Scan for the cell matching the given text and deliver its (X, Y) coordinate at center. 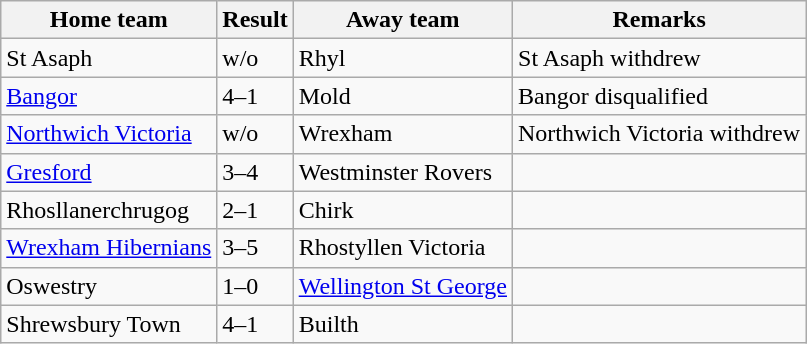
Rhyl (402, 58)
3–4 (255, 172)
Westminster Rovers (402, 172)
Mold (402, 96)
3–5 (255, 248)
Wrexham Hibernians (109, 248)
Home team (109, 20)
Result (255, 20)
Northwich Victoria withdrew (660, 134)
Builth (402, 324)
Wellington St George (402, 286)
St Asaph withdrew (660, 58)
1–0 (255, 286)
Rhostyllen Victoria (402, 248)
Northwich Victoria (109, 134)
Away team (402, 20)
Bangor disqualified (660, 96)
Rhosllanerchrugog (109, 210)
Gresford (109, 172)
Bangor (109, 96)
St Asaph (109, 58)
Oswestry (109, 286)
Remarks (660, 20)
Chirk (402, 210)
2–1 (255, 210)
Shrewsbury Town (109, 324)
Wrexham (402, 134)
